For the text-containing cell, return its midpoint in (X, Y) coordinate format. 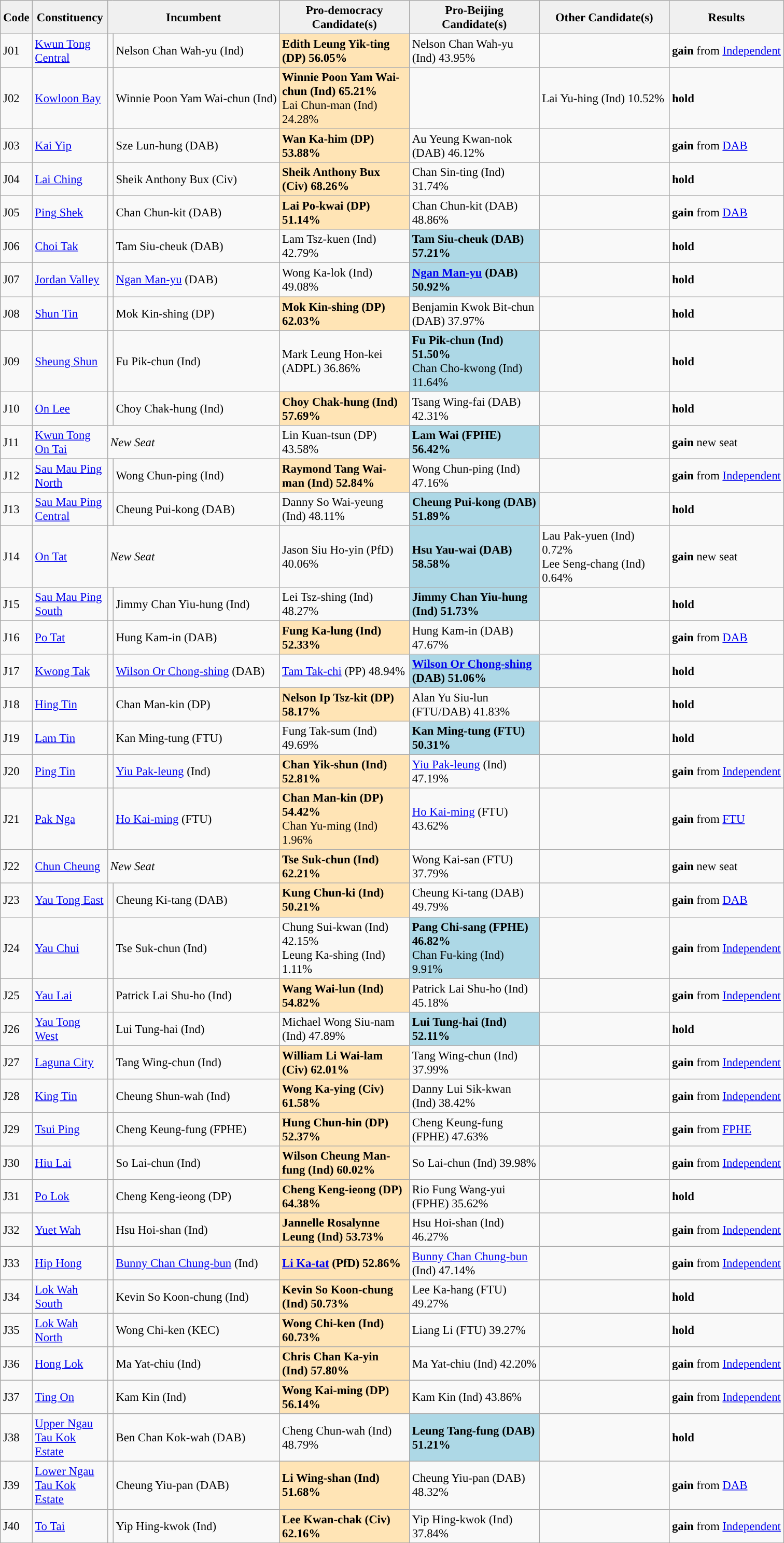
Shun Tin (70, 313)
Lei Tsz-shing (Ind) 48.27% (344, 604)
Ping Shek (70, 213)
J34 (17, 1297)
Wong Kai-ming (DP) 56.14% (344, 1398)
Hsu Hoi-shan (Ind) 46.27% (474, 1230)
J23 (17, 901)
J07 (17, 280)
King Tin (70, 1096)
Jannelle Rosalynne Leung (Ind) 53.73% (344, 1230)
Tse Suk-chun (Ind) (196, 947)
J37 (17, 1398)
J32 (17, 1230)
J22 (17, 866)
Tang Wing-chun (Ind) (196, 1063)
Kung Chun-ki (Ind) 50.21% (344, 901)
Ting On (70, 1398)
Chan Chun-kit (DAB) (196, 213)
Incumbent (194, 18)
J08 (17, 313)
Hiu Lai (70, 1163)
Edith Leung Yik-ting (DP) 56.05% (344, 51)
Jimmy Chan Yiu-hung (Ind) (196, 604)
Yau Tong East (70, 901)
Lower Ngau Tau Kok Estate (70, 1485)
Hung Chun-hin (DP) 52.37% (344, 1129)
Chan Sin-ting (Ind) 31.74% (474, 180)
gain from FPHE (727, 1129)
Winnie Poon Yam Wai-chun (Ind) 65.21%Lai Chun-man (Ind) 24.28% (344, 99)
Ngan Man-yu (DAB) (196, 280)
Kowloon Bay (70, 99)
Kwun Tong On Tai (70, 442)
Au Yeung Kwan-nok (DAB) 46.12% (474, 146)
Cheng Keung-fung (FPHE) (196, 1129)
J05 (17, 213)
J35 (17, 1330)
Chan Man-kin (DP) (196, 705)
Yip Hing-kwok (Ind) 37.84% (474, 1526)
Jimmy Chan Yiu-hung (Ind) 51.73% (474, 604)
Laguna City (70, 1063)
Ho Kai-ming (FTU) (196, 819)
Ping Tin (70, 772)
Patrick Lai Shu-ho (Ind) 45.18% (474, 995)
J40 (17, 1526)
Cheng Keung-fung (FPHE) 47.63% (474, 1129)
J19 (17, 738)
Fu Pik-chun (Ind) (196, 361)
Leung Tang-fung (DAB) 51.21% (474, 1438)
Chris Chan Ka-yin (Ind) 57.80% (344, 1363)
Wilson Or Chong-shing (DAB) 51.06% (474, 671)
Cheung Shun-wah (Ind) (196, 1096)
Yiu Pak-leung (Ind) 47.19% (474, 772)
So Lai-chun (Ind) (196, 1163)
Tam Siu-cheuk (DAB) 57.21% (474, 246)
J20 (17, 772)
Kevin So Koon-chung (Ind) 50.73% (344, 1297)
Nelson Chan Wah-yu (Ind) 43.95% (474, 51)
Tang Wing-chun (Ind) 37.99% (474, 1063)
J04 (17, 180)
Yiu Pak-leung (Ind) (196, 772)
Constituency (70, 18)
Kwong Tak (70, 671)
Chan Chun-kit (DAB) 48.86% (474, 213)
Patrick Lai Shu-ho (Ind) (196, 995)
J25 (17, 995)
Chan Man-kin (DP) 54.42%Chan Yu-ming (Ind) 1.96% (344, 819)
Nelson Ip Tsz-kit (DP) 58.17% (344, 705)
J10 (17, 409)
J21 (17, 819)
Lee Ka-hang (FTU) 49.27% (474, 1297)
Choi Tak (70, 246)
Code (17, 18)
Bunny Chan Chung-bun (Ind) (196, 1264)
Wong Chun-ping (Ind) (196, 475)
Lam Tin (70, 738)
Fu Pik-chun (Ind) 51.50%Chan Cho-kwong (Ind) 11.64% (474, 361)
Cheng Keng-ieong (DP) (196, 1196)
Li Ka-tat (PfD) 52.86% (344, 1264)
Kan Ming-tung (FTU) 50.31% (474, 738)
Sau Mau Ping North (70, 475)
Mark Leung Hon-kei (ADPL) 36.86% (344, 361)
Lai Ching (70, 180)
Tsang Wing-fai (DAB) 42.31% (474, 409)
Chan Yik-shun (Ind) 52.81% (344, 772)
Mok Kin-shing (DP) 62.03% (344, 313)
Cheng Chun-wah (Ind) 48.79% (344, 1438)
Sau Mau Ping Central (70, 509)
J27 (17, 1063)
J16 (17, 637)
Cheung Yiu-pan (DAB) 48.32% (474, 1485)
Kwun Tong Central (70, 51)
Alan Yu Siu-lun (FTU/DAB) 41.83% (474, 705)
Danny Lui Sik-kwan (Ind) 38.42% (474, 1096)
Hsu Yau-wai (DAB) 58.58% (474, 556)
J33 (17, 1264)
gain from FTU (727, 819)
J17 (17, 671)
Results (727, 18)
J24 (17, 947)
Ma Yat-chiu (Ind) (196, 1363)
Ma Yat-chiu (Ind) 42.20% (474, 1363)
Nelson Chan Wah-yu (Ind) (196, 51)
Hung Kam-in (DAB) (196, 637)
Raymond Tang Wai-man (Ind) 52.84% (344, 475)
J38 (17, 1438)
Fung Ka-lung (Ind) 52.33% (344, 637)
Tam Siu-cheuk (DAB) (196, 246)
Yuet Wah (70, 1230)
Lin Kuan-tsun (DP) 43.58% (344, 442)
J13 (17, 509)
Cheng Keng-ieong (DP) 64.38% (344, 1196)
Hip Hong (70, 1264)
Wan Ka-him (DP) 53.88% (344, 146)
J30 (17, 1163)
Cheung Ki-tang (DAB) 49.79% (474, 901)
Wong Chi-ken (KEC) (196, 1330)
Tse Suk-chun (Ind) 62.21% (344, 866)
J09 (17, 361)
So Lai-chun (Ind) 39.98% (474, 1163)
Other Candidate(s) (605, 18)
Sau Mau Ping South (70, 604)
To Tai (70, 1526)
Lok Wah South (70, 1297)
Mok Kin-shing (DP) (196, 313)
J01 (17, 51)
Lau Pak-yuen (Ind) 0.72%Lee Seng-chang (Ind) 0.64% (605, 556)
Lam Tsz-kuen (Ind) 42.79% (344, 246)
Lui Tung-hai (Ind) 52.11% (474, 1028)
Yau Lai (70, 995)
Tsui Ping (70, 1129)
Danny So Wai-yeung (Ind) 48.11% (344, 509)
Pro-democracy Candidate(s) (344, 18)
J06 (17, 246)
Hung Kam-in (DAB) 47.67% (474, 637)
Fung Tak-sum (Ind) 49.69% (344, 738)
Yau Chui (70, 947)
Po Tat (70, 637)
Li Wing-shan (Ind) 51.68% (344, 1485)
Sheung Shun (70, 361)
Hong Lok (70, 1363)
Pang Chi-sang (FPHE) 46.82%Chan Fu-king (Ind) 9.91% (474, 947)
J14 (17, 556)
J15 (17, 604)
Lai Yu-hing (Ind) 10.52% (605, 99)
J03 (17, 146)
Cheung Pui-kong (DAB) 51.89% (474, 509)
Wong Kai-san (FTU) 37.79% (474, 866)
Hing Tin (70, 705)
Lai Po-kwai (DP) 51.14% (344, 213)
Choy Chak-hung (Ind) 57.69% (344, 409)
Choy Chak-hung (Ind) (196, 409)
Lok Wah North (70, 1330)
J28 (17, 1096)
Sheik Anthony Bux (Civ) (196, 180)
Kan Ming-tung (FTU) (196, 738)
Ho Kai-ming (FTU) 43.62% (474, 819)
Kai Yip (70, 146)
Wang Wai-lun (Ind) 54.82% (344, 995)
Rio Fung Wang-yui (FPHE) 35.62% (474, 1196)
J11 (17, 442)
Kam Kin (Ind) 43.86% (474, 1398)
Michael Wong Siu-nam (Ind) 47.89% (344, 1028)
Yip Hing-kwok (Ind) (196, 1526)
Liang Li (FTU) 39.27% (474, 1330)
Chung Sui-kwan (Ind) 42.15%Leung Ka-shing (Ind) 1.11% (344, 947)
Winnie Poon Yam Wai-chun (Ind) (196, 99)
Wong Chun-ping (Ind) 47.16% (474, 475)
Cheung Yiu-pan (DAB) (196, 1485)
J39 (17, 1485)
William Li Wai-lam (Civ) 62.01% (344, 1063)
Bunny Chan Chung-bun (Ind) 47.14% (474, 1264)
Jason Siu Ho-yin (PfD) 40.06% (344, 556)
Cheung Pui-kong (DAB) (196, 509)
J36 (17, 1363)
Lam Wai (FPHE) 56.42% (474, 442)
Ben Chan Kok-wah (DAB) (196, 1438)
J02 (17, 99)
Sze Lun-hung (DAB) (196, 146)
Wong Chi-ken (Ind) 60.73% (344, 1330)
Lui Tung-hai (Ind) (196, 1028)
J26 (17, 1028)
Yau Tong West (70, 1028)
Pro-Beijing Candidate(s) (474, 18)
Wilson Or Chong-shing (DAB) (196, 671)
J29 (17, 1129)
Benjamin Kwok Bit-chun (DAB) 37.97% (474, 313)
Upper Ngau Tau Kok Estate (70, 1438)
Chun Cheung (70, 866)
J12 (17, 475)
Hsu Hoi-shan (Ind) (196, 1230)
Wong Ka-lok (Ind) 49.08% (344, 280)
Lee Kwan-chak (Civ) 62.16% (344, 1526)
Kam Kin (Ind) (196, 1398)
Pak Nga (70, 819)
Po Lok (70, 1196)
Jordan Valley (70, 280)
Sheik Anthony Bux (Civ) 68.26% (344, 180)
Cheung Ki-tang (DAB) (196, 901)
On Tat (70, 556)
Ngan Man-yu (DAB) 50.92% (474, 280)
J18 (17, 705)
Wilson Cheung Man-fung (Ind) 60.02% (344, 1163)
Kevin So Koon-chung (Ind) (196, 1297)
J31 (17, 1196)
Wong Ka-ying (Civ) 61.58% (344, 1096)
Tam Tak-chi (PP) 48.94% (344, 671)
On Lee (70, 409)
